Locate the cell with the specified text and output its [x, y] center coordinate. 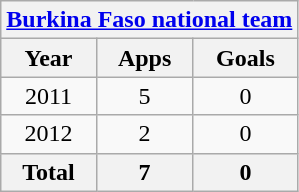
5 [144, 96]
Burkina Faso national team [150, 20]
2011 [48, 96]
2012 [48, 134]
Apps [144, 58]
Goals [246, 58]
Year [48, 58]
7 [144, 172]
Total [48, 172]
2 [144, 134]
